Capture the cell that displays the provided text and extract its (X, Y) central coordinate. 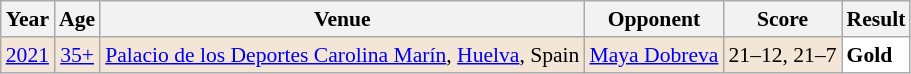
Gold (876, 55)
Palacio de los Deportes Carolina Marín, Huelva, Spain (342, 55)
Year (28, 19)
Score (782, 19)
Result (876, 19)
Opponent (654, 19)
35+ (77, 55)
Maya Dobreva (654, 55)
2021 (28, 55)
Age (77, 19)
21–12, 21–7 (782, 55)
Venue (342, 19)
